From the cell containing the given text, extract its center point as (X, Y) coordinate. 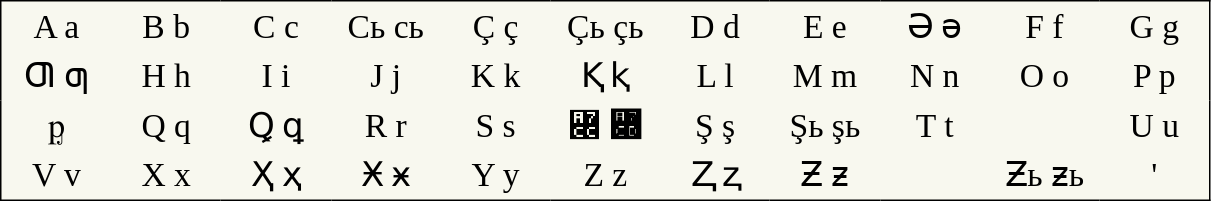
Q q (166, 125)
T t (935, 125)
Ş ş (715, 125)
B b (166, 26)
Ƶ ƶ (825, 175)
Ꟍ ꟍ (605, 125)
N n (935, 76)
D d (715, 26)
I i (276, 76)
F f (1045, 26)
Ⱬ ⱬ (715, 175)
Z z (605, 175)
A a (56, 26)
C c (276, 26)
G g (1154, 26)
U u (1154, 125)
P p (1154, 76)
J j (386, 76)
' (1154, 175)
Ӿ ӿ (386, 175)
Şь şь (825, 125)
Cь cь (386, 26)
H h (166, 76)
K k (496, 76)
ᶈ (56, 125)
S s (496, 125)
Ә ә (935, 26)
Ⱪ ⱪ (605, 76)
Y y (496, 175)
V v (56, 175)
O o (1045, 76)
Ƣ ƣ (56, 76)
R r (386, 125)
Ƶь ƶь (1045, 175)
Ꝗ ꝗ (276, 125)
Ç ç (496, 26)
X x (166, 175)
E e (825, 26)
L l (715, 76)
M m (825, 76)
Ҳ ҳ (276, 175)
Çь çь (605, 26)
